Output the [X, Y] coordinate of the center of the cell containing the given text.  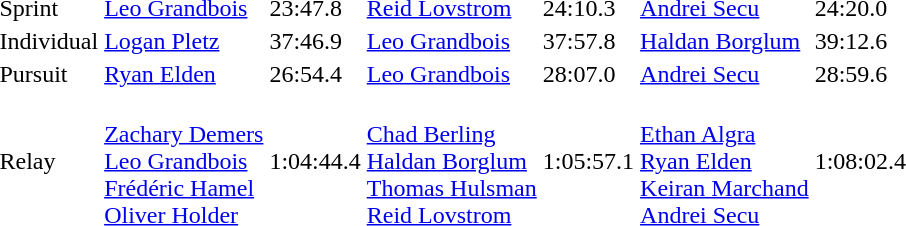
Ryan Elden [184, 74]
Andrei Secu [725, 74]
37:46.9 [315, 41]
26:54.4 [315, 74]
Logan Pletz [184, 41]
28:07.0 [588, 74]
Haldan Borglum [725, 41]
37:57.8 [588, 41]
